Provide the (X, Y) coordinate of the cell's center where the given text is located.  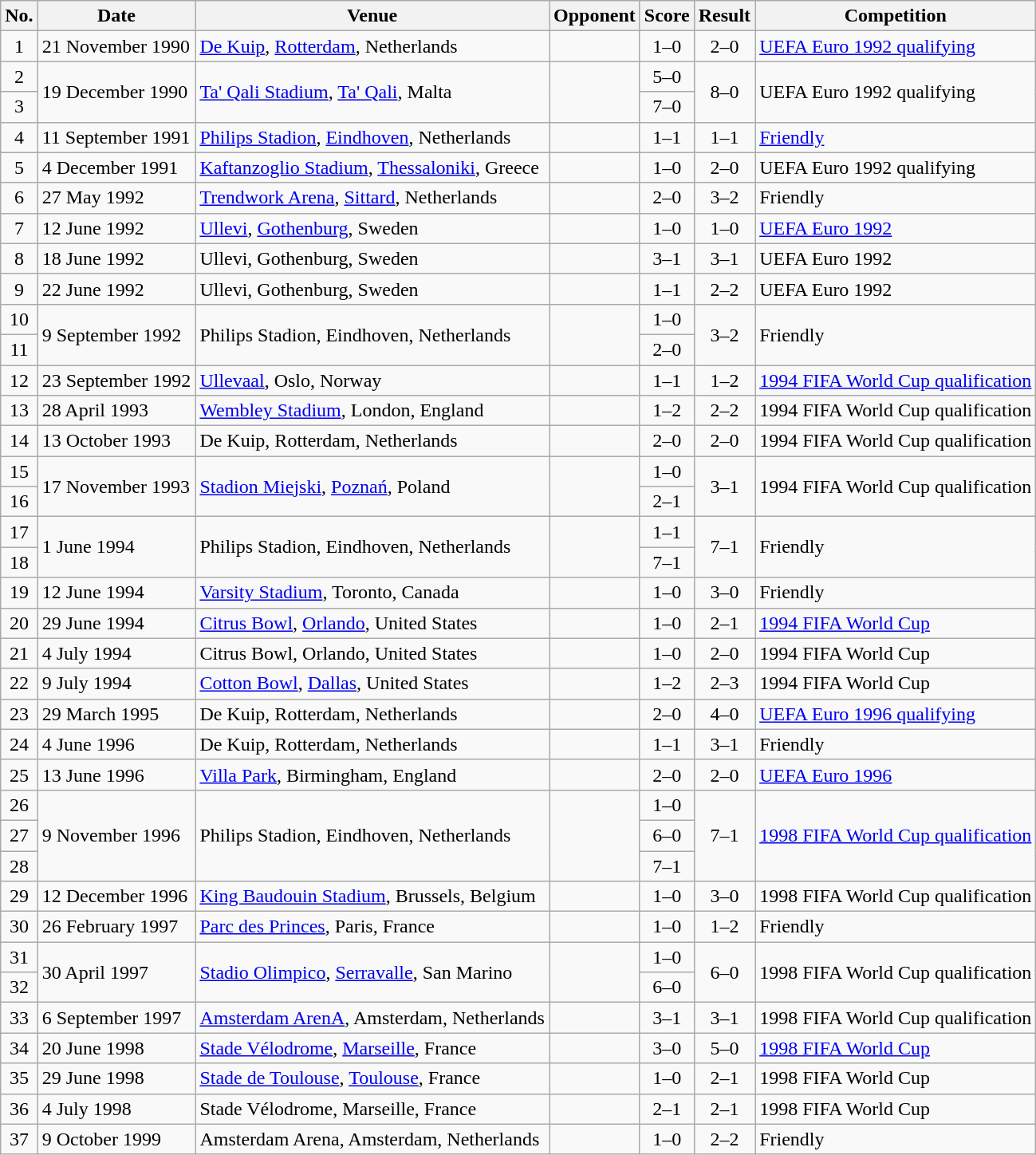
Wembley Stadium, London, England (372, 411)
7–0 (667, 107)
Score (667, 16)
36 (19, 1109)
Trendwork Arena, Sittard, Netherlands (372, 198)
Parc des Princes, Paris, France (372, 927)
33 (19, 1018)
29 (19, 897)
9 November 1996 (116, 835)
23 (19, 714)
Result (724, 16)
22 June 1992 (116, 289)
Cotton Bowl, Dallas, United States (372, 684)
4–0 (724, 714)
9 October 1999 (116, 1139)
27 (19, 835)
37 (19, 1139)
11 (19, 349)
6 September 1997 (116, 1018)
34 (19, 1048)
23 September 1992 (116, 380)
20 (19, 623)
No. (19, 16)
Amsterdam Arena, Amsterdam, Netherlands (372, 1139)
5 (19, 168)
18 June 1992 (116, 258)
12 June 1994 (116, 593)
32 (19, 987)
Stadio Olimpico, Serravalle, San Marino (372, 972)
Villa Park, Birmingham, England (372, 775)
20 June 1998 (116, 1048)
8 (19, 258)
Stadion Miejski, Poznań, Poland (372, 487)
21 November 1990 (116, 46)
Opponent (594, 16)
Date (116, 16)
Varsity Stadium, Toronto, Canada (372, 593)
Amsterdam ArenA, Amsterdam, Netherlands (372, 1018)
8–0 (724, 92)
29 March 1995 (116, 714)
26 (19, 805)
31 (19, 957)
10 (19, 319)
17 (19, 532)
7 (19, 228)
Ta' Qali Stadium, Ta' Qali, Malta (372, 92)
19 (19, 593)
4 July 1998 (116, 1109)
11 September 1991 (116, 137)
UEFA Euro 1996 (896, 775)
4 December 1991 (116, 168)
28 (19, 865)
13 (19, 411)
16 (19, 502)
30 April 1997 (116, 972)
25 (19, 775)
6 (19, 198)
4 (19, 137)
14 (19, 441)
3 (19, 107)
4 July 1994 (116, 653)
26 February 1997 (116, 927)
9 July 1994 (116, 684)
2–3 (724, 684)
27 May 1992 (116, 198)
9 September 1992 (116, 334)
Stade de Toulouse, Toulouse, France (372, 1078)
22 (19, 684)
12 June 1992 (116, 228)
30 (19, 927)
UEFA Euro 1996 qualifying (896, 714)
9 (19, 289)
1 (19, 46)
17 November 1993 (116, 487)
21 (19, 653)
2 (19, 77)
12 (19, 380)
29 June 1994 (116, 623)
Ullevaal, Oslo, Norway (372, 380)
Kaftanzoglio Stadium, Thessaloniki, Greece (372, 168)
4 June 1996 (116, 744)
King Baudouin Stadium, Brussels, Belgium (372, 897)
13 October 1993 (116, 441)
15 (19, 471)
18 (19, 562)
Venue (372, 16)
24 (19, 744)
19 December 1990 (116, 92)
Competition (896, 16)
1 June 1994 (116, 547)
29 June 1998 (116, 1078)
28 April 1993 (116, 411)
35 (19, 1078)
13 June 1996 (116, 775)
12 December 1996 (116, 897)
